Return the (x, y) coordinate for the center point of the cell that contains the specified text.  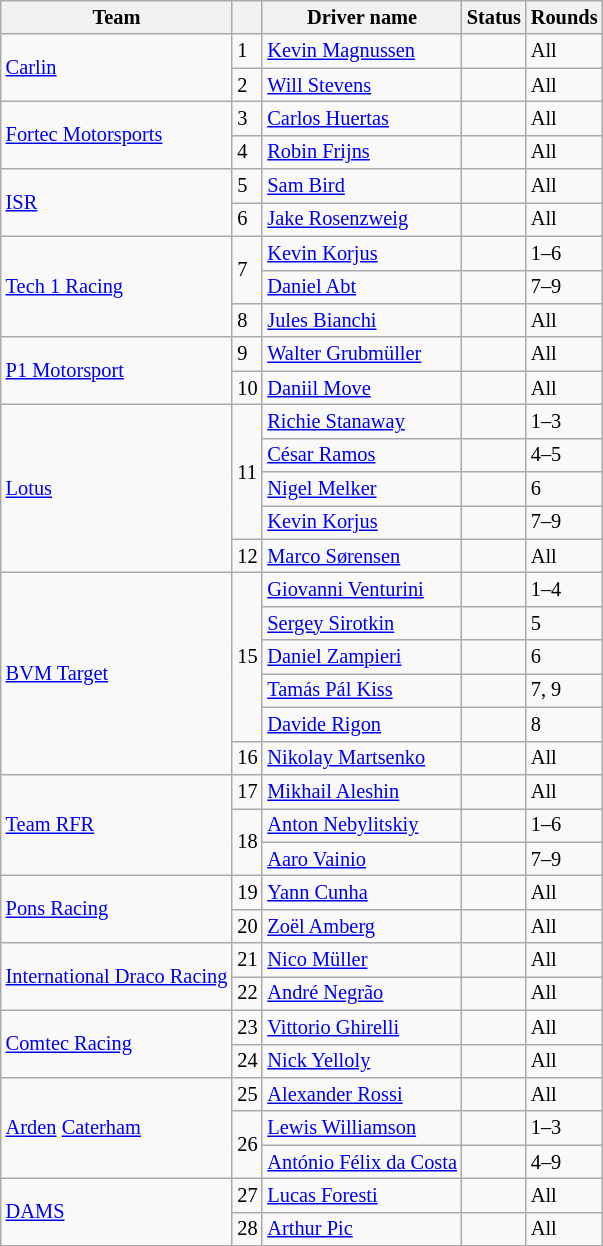
Nigel Melker (362, 489)
Marco Sørensen (362, 556)
Jules Bianchi (362, 320)
20 (247, 926)
Jake Rosenzweig (362, 219)
19 (247, 892)
Nico Müller (362, 960)
15 (247, 656)
Robin Frijns (362, 152)
Sam Bird (362, 186)
International Draco Racing (117, 976)
1–4 (564, 589)
Fortec Motorsports (117, 134)
César Ramos (362, 455)
23 (247, 1027)
16 (247, 758)
Sergey Sirotkin (362, 623)
Comtec Racing (117, 1044)
Driver name (362, 17)
Mikhail Aleshin (362, 791)
Tech 1 Racing (117, 286)
Davide Rigon (362, 724)
4–9 (564, 1162)
Daniel Zampieri (362, 657)
10 (247, 388)
17 (247, 791)
Arthur Pic (362, 1229)
Daniel Abt (362, 287)
Vittorio Ghirelli (362, 1027)
Lucas Foresti (362, 1195)
Lewis Williamson (362, 1128)
21 (247, 960)
1 (247, 51)
DAMS (117, 1212)
Will Stevens (362, 85)
Anton Nebylitskiy (362, 825)
Team (117, 17)
26 (247, 1144)
2 (247, 85)
Daniil Move (362, 388)
BVM Target (117, 673)
Rounds (564, 17)
Nikolay Martsenko (362, 758)
7, 9 (564, 690)
Pons Racing (117, 908)
Nick Yelloly (362, 1061)
Walter Grubmüller (362, 354)
Carlin (117, 68)
28 (247, 1229)
12 (247, 556)
4–5 (564, 455)
18 (247, 842)
11 (247, 472)
Team RFR (117, 824)
Aaro Vainio (362, 859)
Alexander Rossi (362, 1094)
7 (247, 270)
Lotus (117, 488)
Arden Caterham (117, 1128)
ISR (117, 202)
Carlos Huertas (362, 118)
25 (247, 1094)
Zoël Amberg (362, 926)
Richie Stanaway (362, 421)
9 (247, 354)
Status (494, 17)
André Negrão (362, 993)
24 (247, 1061)
Tamás Pál Kiss (362, 690)
Yann Cunha (362, 892)
3 (247, 118)
Kevin Magnussen (362, 51)
27 (247, 1195)
4 (247, 152)
22 (247, 993)
António Félix da Costa (362, 1162)
Giovanni Venturini (362, 589)
P1 Motorsport (117, 370)
